Locate the cell with the specified text and output its [x, y] center coordinate. 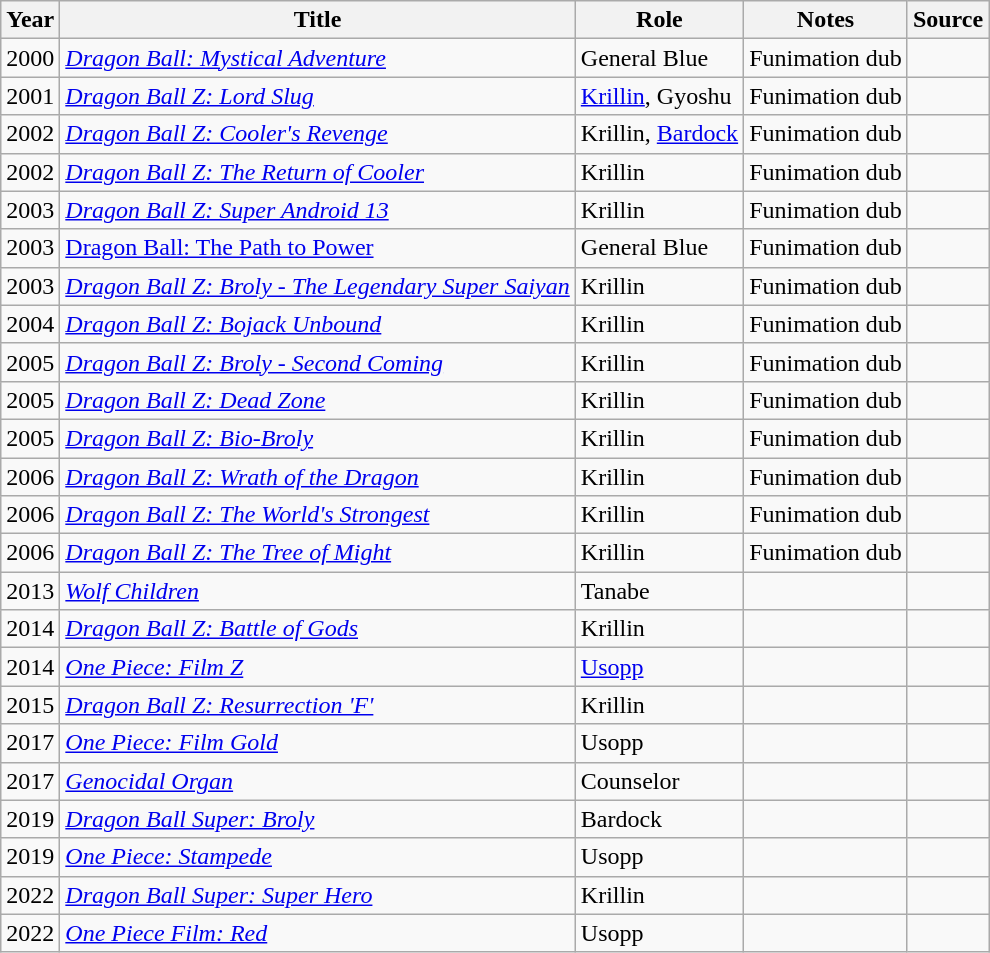
Counselor [659, 781]
Krillin, Gyoshu [659, 96]
Dragon Ball Z: Super Android 13 [318, 210]
Dragon Ball Z: Dead Zone [318, 400]
Title [318, 20]
Dragon Ball Z: Battle of Gods [318, 629]
One Piece Film: Red [318, 933]
Notes [826, 20]
Dragon Ball Z: The Return of Cooler [318, 172]
Bardock [659, 819]
Dragon Ball Z: Broly - Second Coming [318, 362]
Dragon Ball Z: Bio-Broly [318, 438]
Dragon Ball Z: The World's Strongest [318, 515]
Source [948, 20]
2004 [30, 324]
Year [30, 20]
2015 [30, 705]
Wolf Children [318, 591]
Dragon Ball Z: Broly - The Legendary Super Saiyan [318, 286]
Dragon Ball Z: Cooler's Revenge [318, 134]
Dragon Ball Z: Resurrection 'F' [318, 705]
One Piece: Film Z [318, 667]
Krillin, Bardock [659, 134]
Dragon Ball Z: Bojack Unbound [318, 324]
Dragon Ball: Mystical Adventure [318, 58]
Dragon Ball Z: Wrath of the Dragon [318, 477]
Dragon Ball Super: Super Hero [318, 895]
Dragon Ball Z: The Tree of Might [318, 553]
Role [659, 20]
Tanabe [659, 591]
Genocidal Organ [318, 781]
2013 [30, 591]
2000 [30, 58]
Dragon Ball Z: Lord Slug [318, 96]
2001 [30, 96]
Dragon Ball: The Path to Power [318, 248]
One Piece: Stampede [318, 857]
One Piece: Film Gold [318, 743]
Dragon Ball Super: Broly [318, 819]
